Return the [x, y] coordinate for the center point of the cell that contains the specified text.  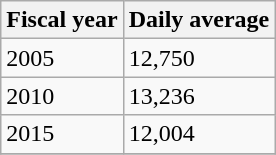
13,236 [199, 96]
Fiscal year [62, 20]
2010 [62, 96]
2015 [62, 134]
12,750 [199, 58]
Daily average [199, 20]
12,004 [199, 134]
2005 [62, 58]
